Return the [X, Y] coordinate for the center point of the cell that contains the specified text.  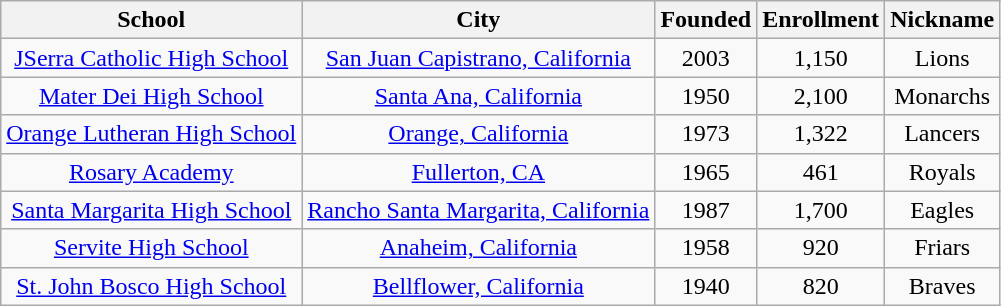
1,700 [821, 210]
Friars [942, 248]
920 [821, 248]
Enrollment [821, 20]
Eagles [942, 210]
1,150 [821, 58]
1,322 [821, 134]
Orange Lutheran High School [152, 134]
461 [821, 172]
Lancers [942, 134]
Braves [942, 286]
1940 [706, 286]
St. John Bosco High School [152, 286]
Santa Margarita High School [152, 210]
2,100 [821, 96]
Nickname [942, 20]
Lions [942, 58]
Servite High School [152, 248]
1973 [706, 134]
820 [821, 286]
Mater Dei High School [152, 96]
2003 [706, 58]
Bellflower, California [478, 286]
San Juan Capistrano, California [478, 58]
1965 [706, 172]
School [152, 20]
Anaheim, California [478, 248]
Royals [942, 172]
1987 [706, 210]
Santa Ana, California [478, 96]
1958 [706, 248]
City [478, 20]
Fullerton, CA [478, 172]
1950 [706, 96]
Monarchs [942, 96]
Founded [706, 20]
Rancho Santa Margarita, California [478, 210]
Orange, California [478, 134]
Rosary Academy [152, 172]
JSerra Catholic High School [152, 58]
